Determine the [x, y] coordinate at the center of the cell enclosing the given text.  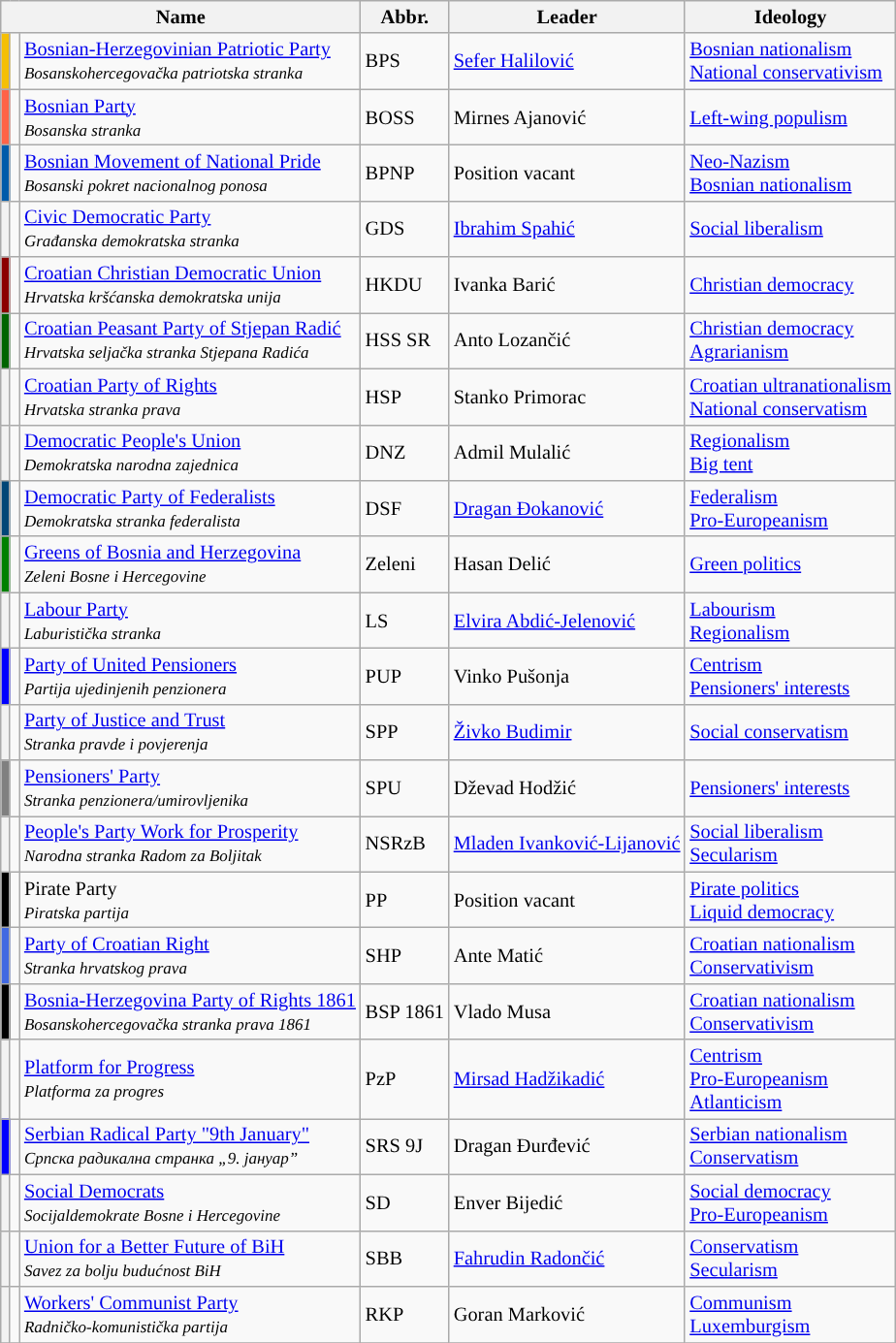
HSP [405, 397]
DNZ [405, 453]
Social conservatism [789, 732]
Bosnia-Herzegovina Party of Rights 1861 Bosanskohercegovačka stranka prava 1861 [190, 1011]
People's Party Work for Prosperity Narodna stranka Radom za Boljitak [190, 844]
Party of United Pensioners Partija ujedinjenih penzionera [190, 676]
Democratic Party of Federalists Demokratska stranka federalista [190, 508]
Dragan Đurđević [567, 1146]
Social democracyPro-Europeanism [789, 1202]
BSP 1861 [405, 1011]
Živko Budimir [567, 732]
Platform for Progress Platforma za progres [190, 1079]
Ivanka Barić [567, 285]
LabourismRegionalism [789, 621]
Social liberalism [789, 229]
Mirsad Hadžikadić [567, 1079]
CentrismPensioners' interests [789, 676]
RKP [405, 1314]
Dževad Hodžić [567, 788]
Goran Marković [567, 1314]
SPP [405, 732]
LS [405, 621]
Party of Croatian Right Stranka hrvatskog prava [190, 955]
Labour Party Laburistička stranka [190, 621]
Stanko Primorac [567, 397]
Ideology [789, 16]
BPNP [405, 173]
Elvira Abdić-Jelenović [567, 621]
Greens of Bosnia and Herzegovina Zeleni Bosne i Hercegovine [190, 564]
Anto Lozančić [567, 340]
BOSS [405, 117]
FederalismPro-Europeanism [789, 508]
Admil Mulalić [567, 453]
Bosnian Party Bosanska stranka [190, 117]
Bosnian nationalismNational conservativism [789, 61]
Pensioners' Party Stranka penzionera/umirovljenika [190, 788]
Social liberalismSecularism [789, 844]
Leader [567, 16]
GDS [405, 229]
HSS SR [405, 340]
NSRzB [405, 844]
RegionalismBig tent [789, 453]
Pensioners' interests [789, 788]
Abbr. [405, 16]
CentrismPro-EuropeanismAtlanticism [789, 1079]
Name [180, 16]
Pirate politicsLiquid democracy [789, 900]
PzP [405, 1079]
PP [405, 900]
SHP [405, 955]
Workers' Communist Party Radničko-komunistička partija [190, 1314]
Bosnian-Herzegovinian Patriotic Party Bosanskohercegovačka patriotska stranka [190, 61]
Pirate PartyPiratska partija [190, 900]
Zeleni [405, 564]
Green politics [789, 564]
Bosnian Movement of National Pride Bosanski pokret nacionalnog ponosa [190, 173]
HKDU [405, 285]
Serbian Radical Party "9th January" Српска радикална странка „9. јануар” [190, 1146]
Social Democrats Socijaldemokrate Bosne i Hercegovine [190, 1202]
Christian democracy [789, 285]
Democratic People's Union Demokratska narodna zajednica [190, 453]
CommunismLuxemburgism [789, 1314]
Union for a Better Future of BiH Savez za bolju budućnost BiH [190, 1259]
Croatian Peasant Party of Stjepan Radić Hrvatska seljačka stranka Stjepana Radića [190, 340]
PUP [405, 676]
Mirnes Ajanović [567, 117]
Serbian nationalismConservatism [789, 1146]
Vlado Musa [567, 1011]
Ibrahim Spahić [567, 229]
SPU [405, 788]
SBB [405, 1259]
Fahrudin Radončić [567, 1259]
DSF [405, 508]
Neo-NazismBosnian nationalism [789, 173]
SRS 9J [405, 1146]
Enver Bijedić [567, 1202]
Civic Democratic Party Građanska demokratska stranka [190, 229]
Party of Justice and Trust Stranka pravde i povjerenja [190, 732]
ConservatismSecularism [789, 1259]
Mladen Ivanković-Lijanović [567, 844]
Vinko Pušonja [567, 676]
Croatian Party of Rights Hrvatska stranka prava [190, 397]
Hasan Delić [567, 564]
Dragan Đokanović [567, 508]
SD [405, 1202]
Christian democracyAgrarianism [789, 340]
Croatian Christian Democratic Union Hrvatska kršćanska demokratska unija [190, 285]
Sefer Halilović [567, 61]
Croatian ultranationalismNational conservatism [789, 397]
Left-wing populism [789, 117]
Ante Matić [567, 955]
BPS [405, 61]
